For the text-containing cell, return its midpoint in [X, Y] coordinate format. 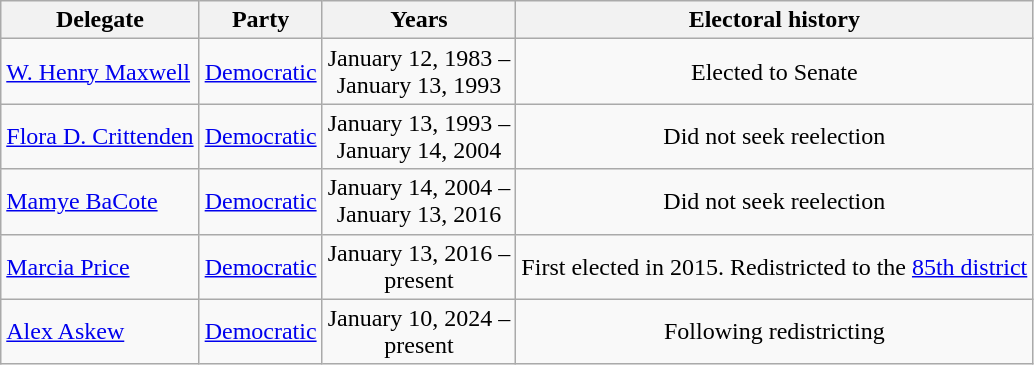
January 14, 2004 –January 13, 2016 [419, 202]
Mamye BaCote [100, 202]
Electoral history [774, 20]
Party [260, 20]
Years [419, 20]
Marcia Price [100, 266]
Following redistricting [774, 332]
Alex Askew [100, 332]
January 13, 2016 –present [419, 266]
Elected to Senate [774, 72]
Delegate [100, 20]
January 12, 1983 –January 13, 1993 [419, 72]
W. Henry Maxwell [100, 72]
Flora D. Crittenden [100, 136]
January 10, 2024 –present [419, 332]
January 13, 1993 –January 14, 2004 [419, 136]
First elected in 2015. Redistricted to the 85th district [774, 266]
